Provide the [x, y] coordinate of the cell's center where the given text is located.  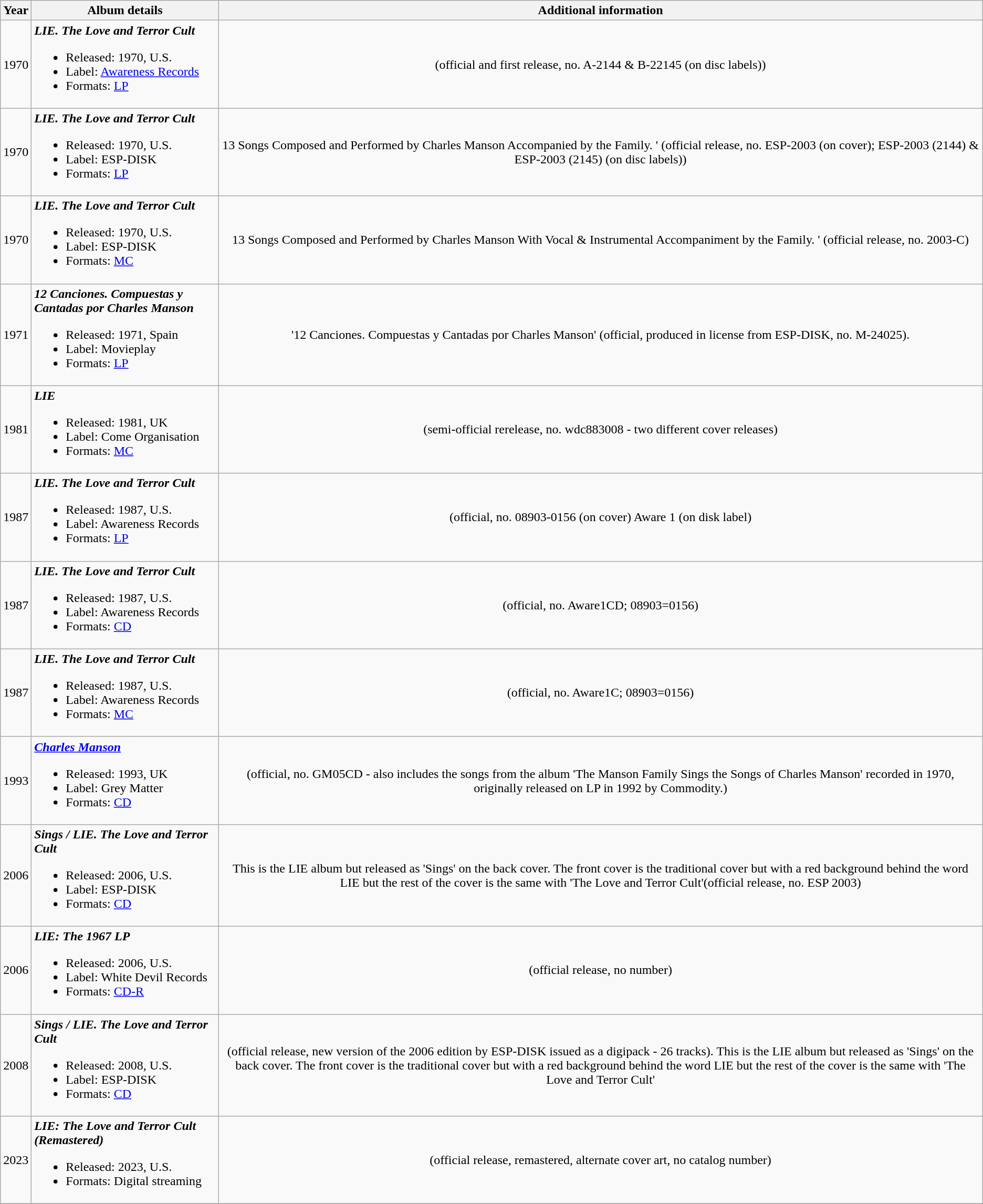
LIE. The Love and Terror CultReleased: 1987, U.S.Label: Awareness RecordsFormats: LP [125, 517]
LIE. The Love and Terror CultReleased: 1970, U.S.Label: Awareness RecordsFormats: LP [125, 64]
LIE. The Love and Terror CultReleased: 1970, U.S.Label: ESP-DISKFormats: LP [125, 152]
Sings / LIE. The Love and Terror CultReleased: 2008, U.S.Label: ESP-DISKFormats: CD [125, 1065]
2008 [16, 1065]
12 Canciones. Compuestas y Cantadas por Charles MansonReleased: 1971, SpainLabel: MovieplayFormats: LP [125, 335]
LIE. The Love and Terror CultReleased: 1987, U.S.Label: Awareness RecordsFormats: CD [125, 605]
LIE: The Love and Terror Cult (Remastered)Released: 2023, U.S.Formats: Digital streaming [125, 1160]
1993 [16, 781]
LIE. The Love and Terror CultReleased: 1970, U.S.Label: ESP-DISKFormats: MC [125, 240]
LIE: The 1967 LPReleased: 2006, U.S.Label: White Devil RecordsFormats: CD-R [125, 970]
Charles MansonReleased: 1993, UKLabel: Grey MatterFormats: CD [125, 781]
Year [16, 11]
(official, no. Aware1CD; 08903=0156) [601, 605]
Additional information [601, 11]
(official, no. 08903-0156 (on cover) Aware 1 (on disk label) [601, 517]
13 Songs Composed and Performed by Charles Manson With Vocal & Instrumental Accompaniment by the Family. ' (official release, no. 2003-C) [601, 240]
Sings / LIE. The Love and Terror CultReleased: 2006, U.S.Label: ESP-DISKFormats: CD [125, 875]
(official release, remastered, alternate cover art, no catalog number) [601, 1160]
1981 [16, 430]
'12 Canciones. Compuestas y Cantadas por Charles Manson' (official, produced in license from ESP-DISK, no. M-24025). [601, 335]
(semi-official rerelease, no. wdc883008 - two different cover releases) [601, 430]
LIEReleased: 1981, UKLabel: Come OrganisationFormats: MC [125, 430]
2023 [16, 1160]
(official, no. Aware1C; 08903=0156) [601, 692]
(official and first release, no. A-2144 & B-22145 (on disc labels)) [601, 64]
LIE. The Love and Terror CultReleased: 1987, U.S.Label: Awareness RecordsFormats: MC [125, 692]
(official release, no number) [601, 970]
Album details [125, 11]
1971 [16, 335]
